Provide the [X, Y] coordinate of the cell's center where the given text is located.  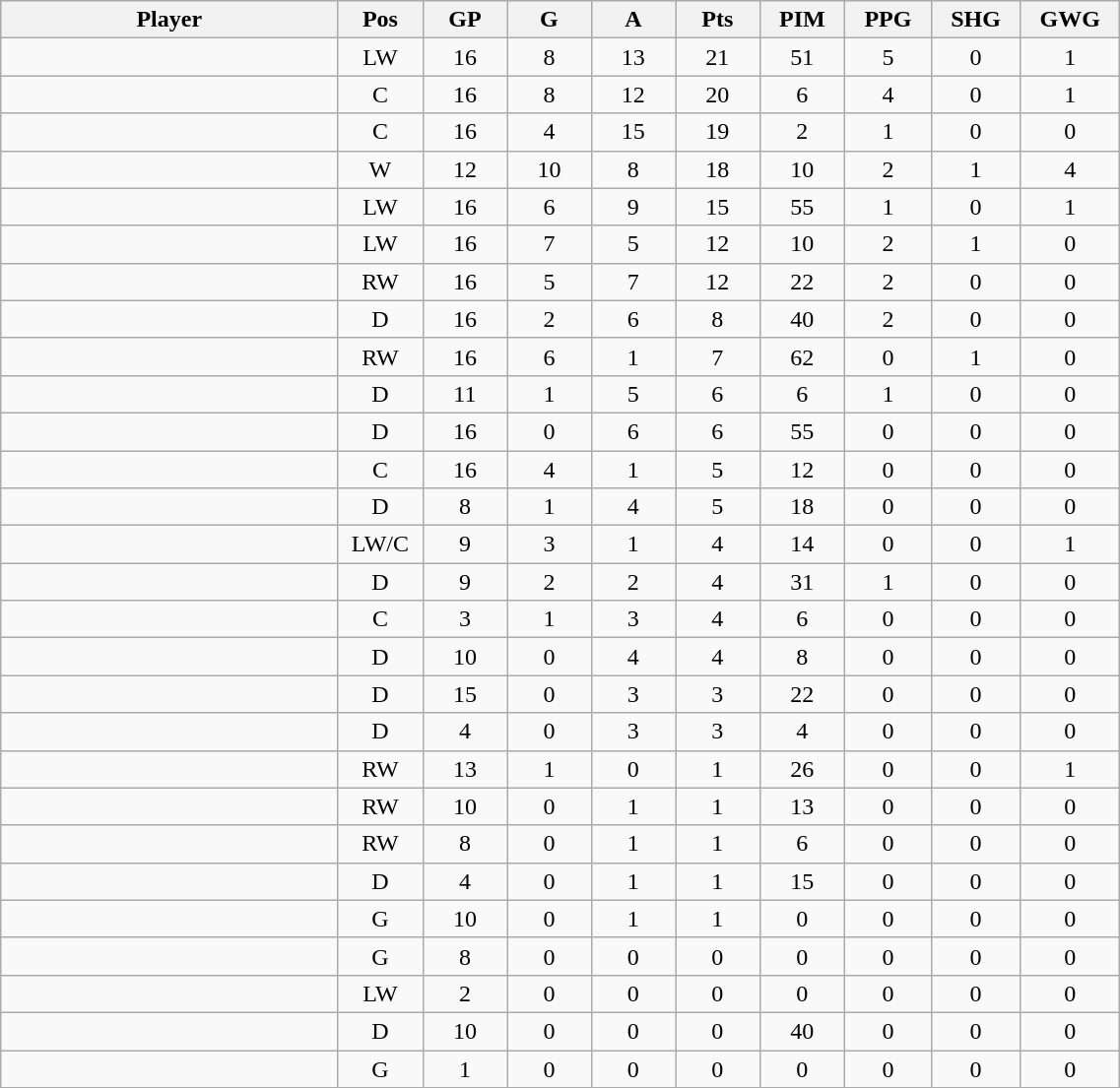
51 [802, 57]
PIM [802, 20]
PPG [889, 20]
LW/C [380, 544]
GP [465, 20]
21 [717, 57]
A [632, 20]
GWG [1070, 20]
11 [465, 394]
26 [802, 769]
W [380, 169]
14 [802, 544]
62 [802, 356]
Pts [717, 20]
Player [169, 20]
20 [717, 95]
SHG [975, 20]
31 [802, 582]
19 [717, 132]
Pos [380, 20]
